Return [X, Y] of the center of cell containing provided text 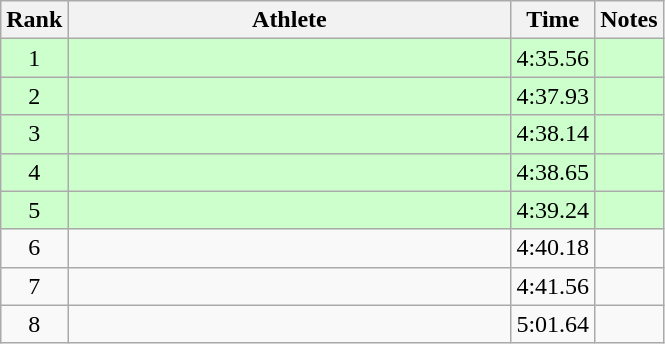
4:38.14 [553, 134]
Rank [34, 20]
4:41.56 [553, 286]
Time [553, 20]
Notes [629, 20]
6 [34, 248]
4:35.56 [553, 58]
8 [34, 324]
4:37.93 [553, 96]
3 [34, 134]
4:39.24 [553, 210]
4 [34, 172]
Athlete [290, 20]
1 [34, 58]
4:38.65 [553, 172]
4:40.18 [553, 248]
7 [34, 286]
2 [34, 96]
5 [34, 210]
5:01.64 [553, 324]
